Pinpoint the cell where the given text exists, returning its (X, Y) midpoint coordinate. 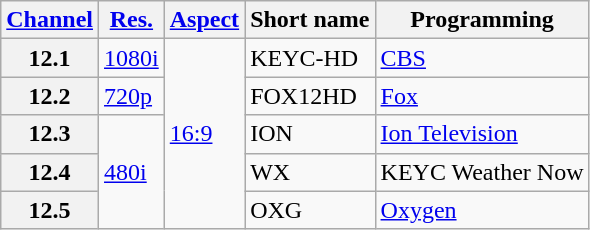
Short name (310, 20)
Oxygen (482, 210)
Ion Television (482, 134)
ION (310, 134)
Res. (132, 20)
OXG (310, 210)
12.1 (50, 58)
12.4 (50, 172)
16:9 (204, 134)
FOX12HD (310, 96)
WX (310, 172)
Aspect (204, 20)
CBS (482, 58)
12.2 (50, 96)
480i (132, 172)
KEYC Weather Now (482, 172)
720p (132, 96)
Channel (50, 20)
KEYC-HD (310, 58)
Fox (482, 96)
1080i (132, 58)
12.3 (50, 134)
12.5 (50, 210)
Programming (482, 20)
